Output the (X, Y) coordinate of the center of the cell containing the given text.  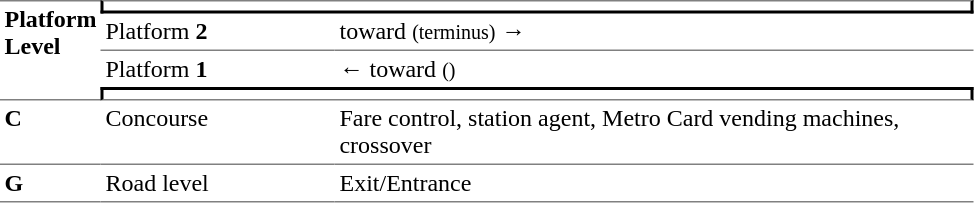
Concourse (218, 132)
Platform 2 (218, 33)
Fare control, station agent, Metro Card vending machines, crossover (654, 132)
C (50, 132)
← toward () (654, 69)
Road level (218, 184)
G (50, 184)
Exit/Entrance (654, 184)
Platform 1 (218, 69)
Platform Level (50, 50)
toward (terminus) → (654, 33)
